Identify which cell holds the provided text, then report its [X, Y] central coordinate. 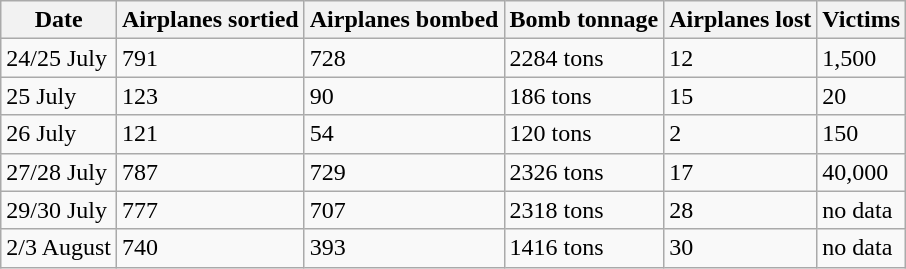
20 [862, 96]
Victims [862, 20]
1416 tons [584, 248]
27/28 July [59, 172]
15 [740, 96]
25 July [59, 96]
24/25 July [59, 58]
2326 tons [584, 172]
Airplanes sortied [211, 20]
29/30 July [59, 210]
30 [740, 248]
186 tons [584, 96]
Bomb tonnage [584, 20]
707 [404, 210]
791 [211, 58]
787 [211, 172]
26 July [59, 134]
90 [404, 96]
Airplanes bombed [404, 20]
2 [740, 134]
54 [404, 134]
150 [862, 134]
729 [404, 172]
777 [211, 210]
Airplanes lost [740, 20]
740 [211, 248]
1,500 [862, 58]
2284 tons [584, 58]
121 [211, 134]
123 [211, 96]
12 [740, 58]
40,000 [862, 172]
728 [404, 58]
2/3 August [59, 248]
Date [59, 20]
17 [740, 172]
28 [740, 210]
120 tons [584, 134]
2318 tons [584, 210]
393 [404, 248]
